Determine the (X, Y) coordinate at the center of the cell enclosing the given text.  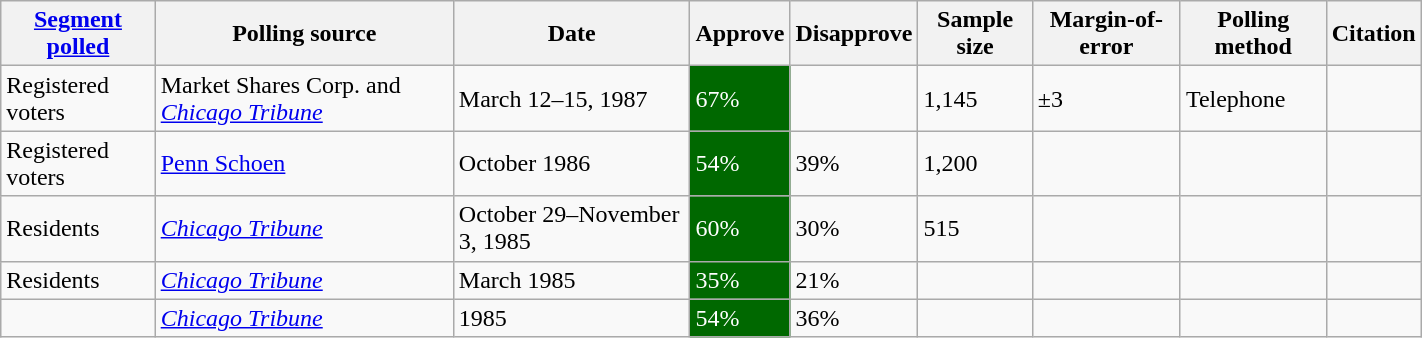
1,145 (975, 98)
67% (740, 98)
1,200 (975, 164)
±3 (1106, 98)
March 12–15, 1987 (572, 98)
Margin-of-error (1106, 34)
Polling source (304, 34)
October 1986 (572, 164)
Telephone (1253, 98)
Segment polled (78, 34)
515 (975, 228)
60% (740, 228)
21% (854, 280)
36% (854, 318)
1985 (572, 318)
Market Shares Corp. and Chicago Tribune (304, 98)
Disapprove (854, 34)
October 29–November 3, 1985 (572, 228)
35% (740, 280)
30% (854, 228)
Penn Schoen (304, 164)
39% (854, 164)
Approve (740, 34)
March 1985 (572, 280)
Citation (1374, 34)
Sample size (975, 34)
Date (572, 34)
Polling method (1253, 34)
